From the cell containing the given text, extract its center point as (X, Y) coordinate. 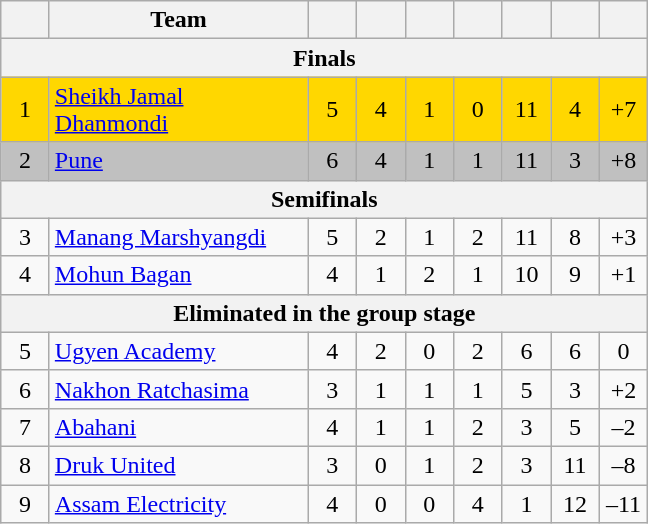
+3 (624, 237)
12 (576, 503)
Eliminated in the group stage (324, 313)
7 (26, 427)
Assam Electricity (178, 503)
Druk United (178, 465)
–2 (624, 427)
Finals (324, 58)
Pune (178, 161)
+2 (624, 389)
–11 (624, 503)
Team (178, 20)
10 (526, 275)
+7 (624, 110)
+8 (624, 161)
Ugyen Academy (178, 351)
Mohun Bagan (178, 275)
Abahani (178, 427)
Semifinals (324, 199)
Manang Marshyangdi (178, 237)
Nakhon Ratchasima (178, 389)
–8 (624, 465)
+1 (624, 275)
Sheikh Jamal Dhanmondi (178, 110)
